Return [X, Y] of the center of cell containing provided text 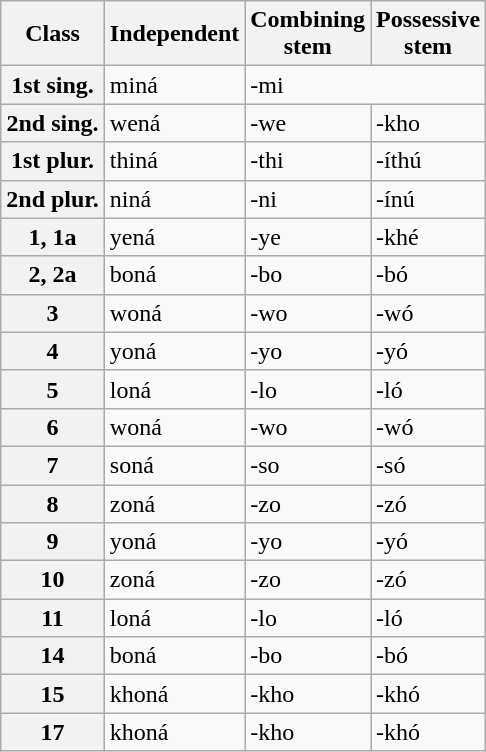
Possessivestem [428, 34]
-khé [428, 237]
-thi [308, 161]
soná [174, 465]
1, 1a [53, 237]
4 [53, 351]
Independent [174, 34]
2nd plur. [53, 199]
-íthú [428, 161]
-so [308, 465]
niná [174, 199]
thiná [174, 161]
yená [174, 237]
2nd sing. [53, 123]
14 [53, 656]
9 [53, 542]
3 [53, 313]
-we [308, 123]
5 [53, 389]
-ye [308, 237]
-ínú [428, 199]
Class [53, 34]
Combiningstem [308, 34]
miná [174, 85]
1st sing. [53, 85]
1st plur. [53, 161]
2, 2a [53, 275]
7 [53, 465]
10 [53, 580]
17 [53, 732]
11 [53, 618]
-ni [308, 199]
8 [53, 503]
15 [53, 694]
6 [53, 427]
-só [428, 465]
wená [174, 123]
-mi [366, 85]
